Determine the (X, Y) coordinate at the center of the cell enclosing the given text.  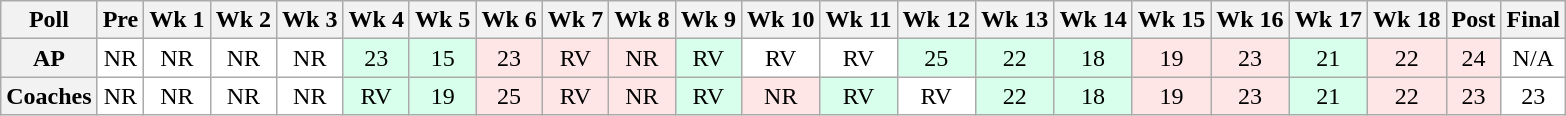
Pre (120, 20)
Wk 7 (575, 20)
Wk 17 (1328, 20)
Post (1474, 20)
Wk 14 (1093, 20)
Wk 16 (1250, 20)
24 (1474, 58)
Wk 1 (177, 20)
Coaches (49, 96)
15 (442, 58)
Poll (49, 20)
Wk 6 (509, 20)
Wk 12 (936, 20)
Wk 2 (243, 20)
Wk 15 (1171, 20)
Final (1533, 20)
Wk 3 (310, 20)
Wk 10 (781, 20)
Wk 9 (708, 20)
Wk 8 (642, 20)
AP (49, 58)
Wk 4 (376, 20)
Wk 18 (1407, 20)
Wk 13 (1014, 20)
Wk 5 (442, 20)
N/A (1533, 58)
Wk 11 (858, 20)
